Pinpoint the cell where the given text exists, returning its (x, y) midpoint coordinate. 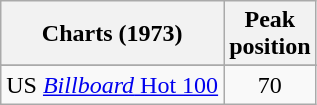
Charts (1973) (112, 34)
US Billboard Hot 100 (112, 85)
Peakposition (270, 34)
70 (270, 85)
